Return the [X, Y] coordinate for the center point of the cell that contains the specified text.  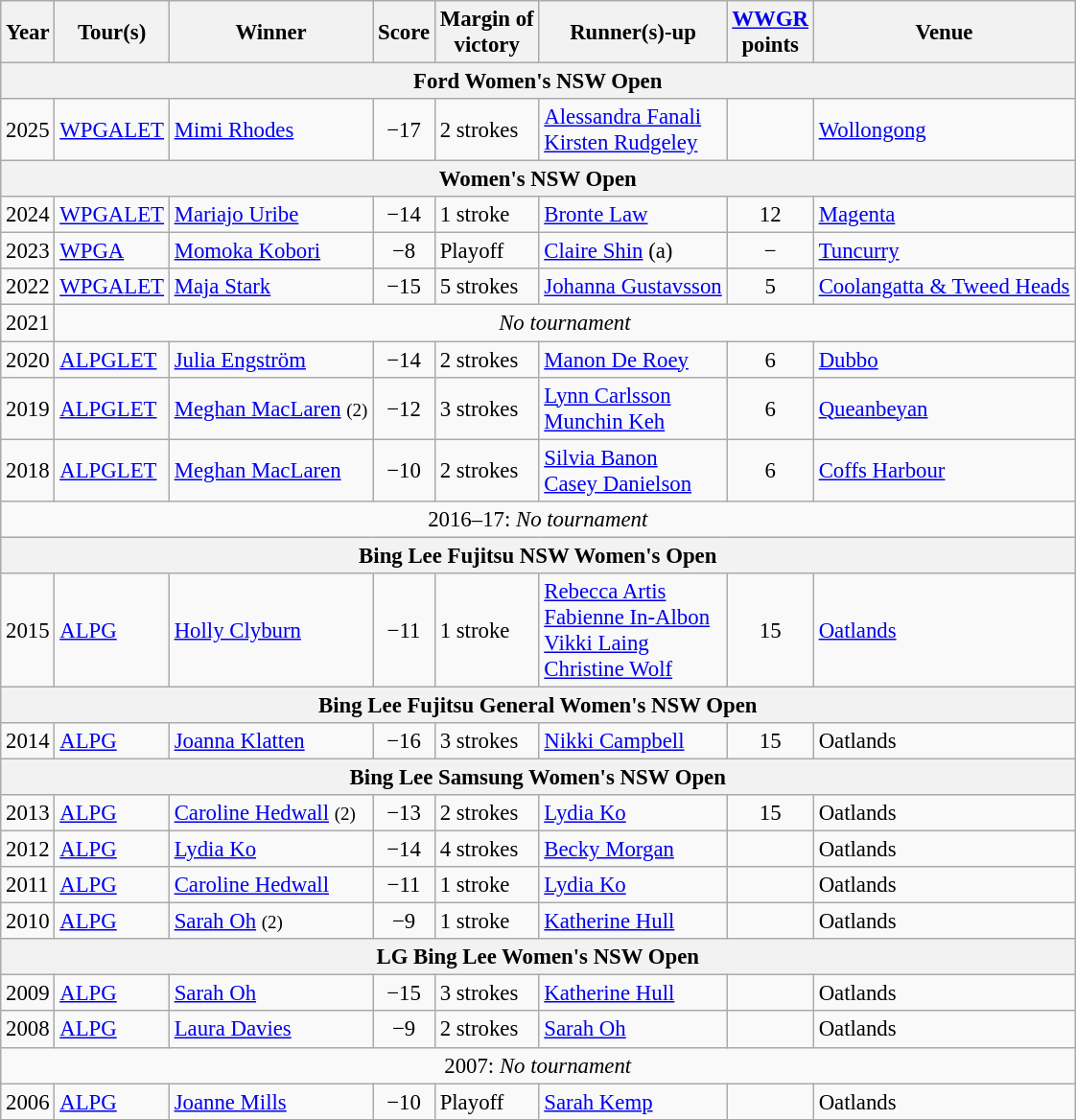
2008 [28, 1030]
2021 [28, 323]
Lynn Carlsson Munchin Keh [633, 408]
Silvia Banon Casey Danielson [633, 470]
Mariajo Uribe [270, 215]
Becky Morgan [633, 850]
Johanna Gustavsson [633, 287]
2006 [28, 1102]
Nikki Campbell [633, 741]
Caroline Hedwall (2) [270, 813]
Ford Women's NSW Open [538, 82]
Tuncurry [944, 251]
WPGA [111, 251]
Meghan MacLaren (2) [270, 408]
Mimi Rhodes [270, 130]
2023 [28, 251]
Runner(s)-up [633, 33]
Sarah Oh (2) [270, 922]
2025 [28, 130]
Claire Shin (a) [633, 251]
Caroline Hedwall [270, 885]
Bing Lee Fujitsu General Women's NSW Open [538, 705]
2007: No tournament [538, 1065]
Venue [944, 33]
Women's NSW Open [538, 179]
−16 [405, 741]
Rebecca Artis Fabienne In-Albon Vikki Laing Christine Wolf [633, 631]
2009 [28, 993]
−17 [405, 130]
Joanne Mills [270, 1102]
− [770, 251]
Coolangatta & Tweed Heads [944, 287]
2015 [28, 631]
12 [770, 215]
2018 [28, 470]
Queanbeyan [944, 408]
2012 [28, 850]
Alessandra Fanali Kirsten Rudgeley [633, 130]
Coffs Harbour [944, 470]
Score [405, 33]
Meghan MacLaren [270, 470]
2024 [28, 215]
2019 [28, 408]
Julia Engström [270, 360]
LG Bing Lee Women's NSW Open [538, 957]
No tournament [565, 323]
Year [28, 33]
Momoka Kobori [270, 251]
2014 [28, 741]
Sarah Kemp [633, 1102]
Joanna Klatten [270, 741]
2020 [28, 360]
Bronte Law [633, 215]
2016–17: No tournament [538, 519]
2011 [28, 885]
Holly Clyburn [270, 631]
Winner [270, 33]
Manon De Roey [633, 360]
Maja Stark [270, 287]
WWGRpoints [770, 33]
5 strokes [487, 287]
Wollongong [944, 130]
Bing Lee Fujitsu NSW Women's Open [538, 555]
−13 [405, 813]
−12 [405, 408]
Bing Lee Samsung Women's NSW Open [538, 777]
4 strokes [487, 850]
2010 [28, 922]
Dubbo [944, 360]
Laura Davies [270, 1030]
2022 [28, 287]
Tour(s) [111, 33]
2013 [28, 813]
5 [770, 287]
−8 [405, 251]
Margin ofvictory [487, 33]
Magenta [944, 215]
